Detect which cell encompasses the target text, then output its [x, y] center coordinate. 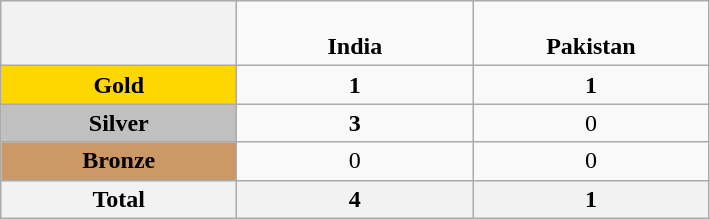
Total [119, 199]
India [355, 34]
4 [355, 199]
Gold [119, 85]
Bronze [119, 161]
Pakistan [591, 34]
Silver [119, 123]
3 [355, 123]
